Detect which cell encompasses the target text, then output its (X, Y) center coordinate. 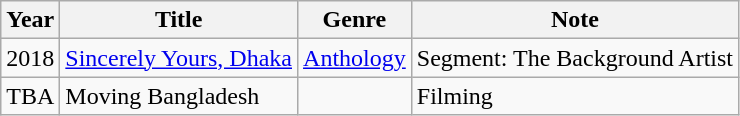
2018 (30, 58)
TBA (30, 96)
Anthology (355, 58)
Filming (574, 96)
Sincerely Yours, Dhaka (179, 58)
Title (179, 20)
Year (30, 20)
Segment: The Background Artist (574, 58)
Note (574, 20)
Moving Bangladesh (179, 96)
Genre (355, 20)
